Return the [X, Y] coordinate for the center point of the cell that contains the specified text.  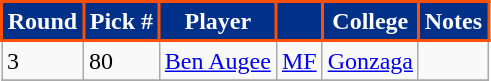
Pick # [121, 22]
Ben Augee [218, 60]
80 [121, 60]
Player [218, 22]
3 [43, 60]
College [370, 22]
Notes [453, 22]
MF [299, 60]
Round [43, 22]
Gonzaga [370, 60]
